Determine the [x, y] coordinate at the center of the cell enclosing the given text.  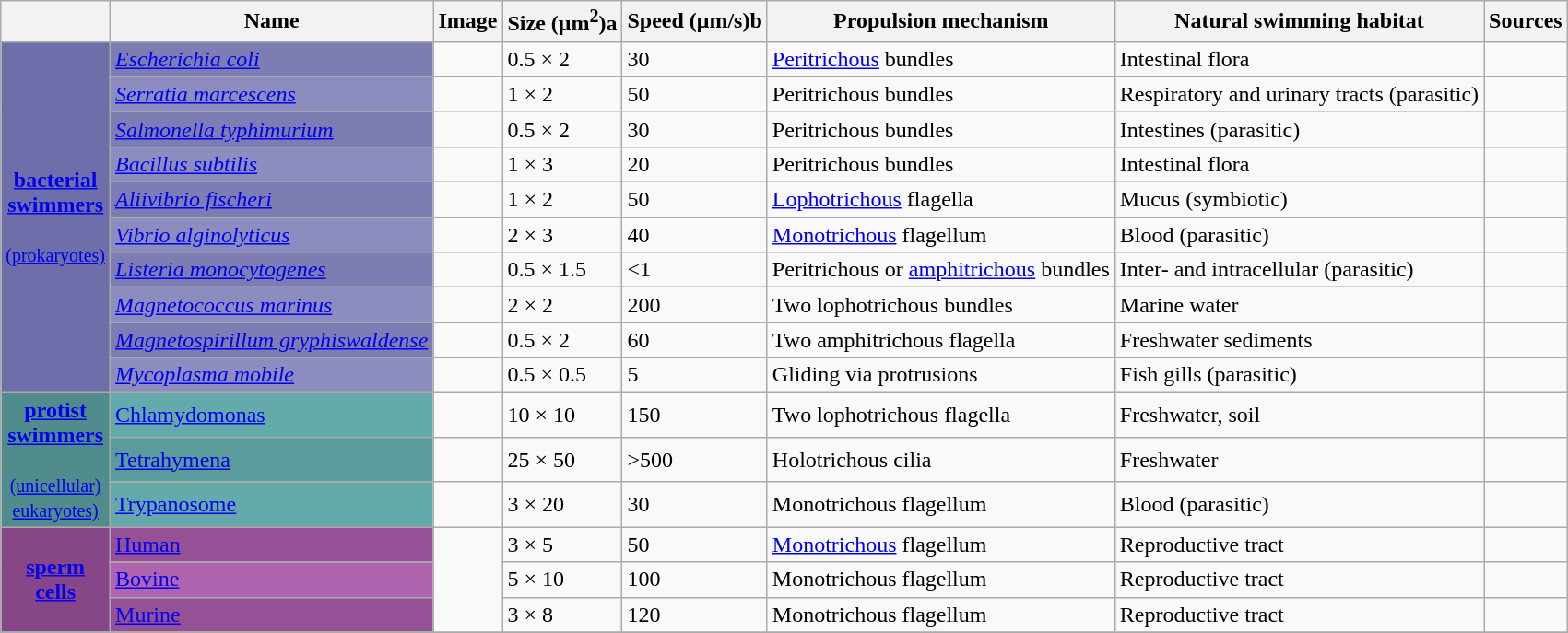
Freshwater, soil [1299, 415]
protistswimmers(unicellular)eukaryotes) [55, 460]
Image [468, 22]
Two lophotrichous bundles [940, 305]
Mycoplasma mobile [272, 375]
Salmonella typhimurium [272, 129]
Freshwater [1299, 461]
60 [695, 340]
Two lophotrichous flagella [940, 415]
Listeria monocytogenes [272, 270]
Murine [272, 615]
Two amphitrichous flagella [940, 340]
<1 [695, 270]
Gliding via protrusions [940, 375]
Natural swimming habitat [1299, 22]
Peritrichous or amphitrichous bundles [940, 270]
Bacillus subtilis [272, 164]
40 [695, 235]
Holotrichous cilia [940, 461]
Respiratory and urinary tracts (parasitic) [1299, 94]
Marine water [1299, 305]
200 [695, 305]
Magnetococcus marinus [272, 305]
>500 [695, 461]
3 × 20 [562, 505]
Escherichia coli [272, 59]
Magnetospirillum gryphiswaldense [272, 340]
5 × 10 [562, 580]
Trypanosome [272, 505]
spermcells [55, 580]
3 × 8 [562, 615]
10 × 10 [562, 415]
0.5 × 0.5 [562, 375]
Size (μm2)a [562, 22]
20 [695, 164]
Mucus (symbiotic) [1299, 200]
bacterialswimmers(prokaryotes) [55, 217]
25 × 50 [562, 461]
2 × 2 [562, 305]
Bovine [272, 580]
Serratia marcescens [272, 94]
5 [695, 375]
Human [272, 545]
Aliivibrio fischeri [272, 200]
3 × 5 [562, 545]
Name [272, 22]
1 × 3 [562, 164]
Tetrahymena [272, 461]
Intestines (parasitic) [1299, 129]
Speed (μm/s)b [695, 22]
Lophotrichous flagella [940, 200]
Vibrio alginolyticus [272, 235]
120 [695, 615]
Freshwater sediments [1299, 340]
Propulsion mechanism [940, 22]
Chlamydomonas [272, 415]
2 × 3 [562, 235]
0.5 × 1.5 [562, 270]
100 [695, 580]
150 [695, 415]
Sources [1527, 22]
Fish gills (parasitic) [1299, 375]
Inter- and intracellular (parasitic) [1299, 270]
